Search for the cell housing the specified text and yield its [x, y] center coordinate. 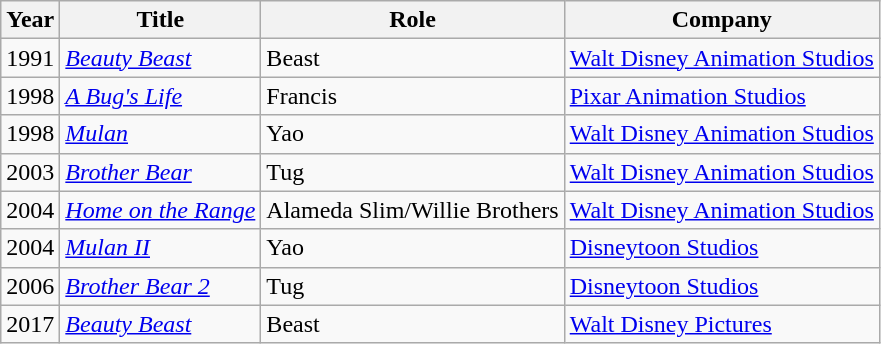
Company [722, 20]
Year [30, 20]
Walt Disney Pictures [722, 324]
A Bug's Life [160, 96]
2006 [30, 286]
2003 [30, 172]
Title [160, 20]
Brother Bear 2 [160, 286]
Role [412, 20]
1991 [30, 58]
Pixar Animation Studios [722, 96]
Home on the Range [160, 210]
Brother Bear [160, 172]
Mulan II [160, 248]
Alameda Slim/Willie Brothers [412, 210]
Francis [412, 96]
Mulan [160, 134]
2017 [30, 324]
